Pinpoint the cell where the given text exists, returning its (x, y) midpoint coordinate. 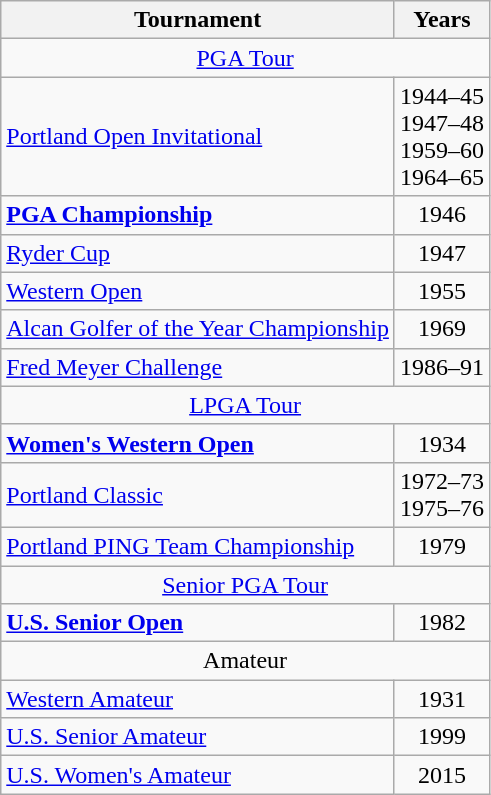
U.S. Women's Amateur (198, 775)
PGA Tour (246, 58)
PGA Championship (198, 215)
1972–731975–76 (442, 494)
Tournament (198, 20)
1946 (442, 215)
1944–451947–481959–601964–65 (442, 136)
1931 (442, 699)
Fred Meyer Challenge (198, 367)
1999 (442, 737)
1982 (442, 623)
Western Amateur (198, 699)
Portland Classic (198, 494)
Years (442, 20)
U.S. Senior Amateur (198, 737)
Portland PING Team Championship (198, 546)
Alcan Golfer of the Year Championship (198, 329)
LPGA Tour (246, 405)
1986–91 (442, 367)
1979 (442, 546)
1947 (442, 253)
1969 (442, 329)
Women's Western Open (198, 443)
U.S. Senior Open (198, 623)
Senior PGA Tour (246, 585)
Portland Open Invitational (198, 136)
2015 (442, 775)
Amateur (246, 661)
Western Open (198, 291)
Ryder Cup (198, 253)
1955 (442, 291)
1934 (442, 443)
